Identify which cell holds the provided text, then report its [X, Y] central coordinate. 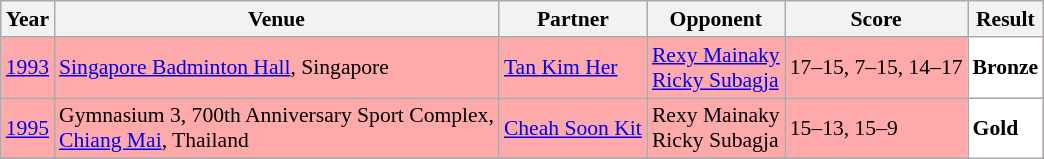
Cheah Soon Kit [573, 128]
1993 [28, 68]
Year [28, 19]
Score [876, 19]
1995 [28, 128]
Gymnasium 3, 700th Anniversary Sport Complex,Chiang Mai, Thailand [276, 128]
Bronze [1006, 68]
17–15, 7–15, 14–17 [876, 68]
Partner [573, 19]
Result [1006, 19]
Singapore Badminton Hall, Singapore [276, 68]
15–13, 15–9 [876, 128]
Opponent [716, 19]
Gold [1006, 128]
Tan Kim Her [573, 68]
Venue [276, 19]
